Provide the [x, y] coordinate of the cell's center where the given text is located.  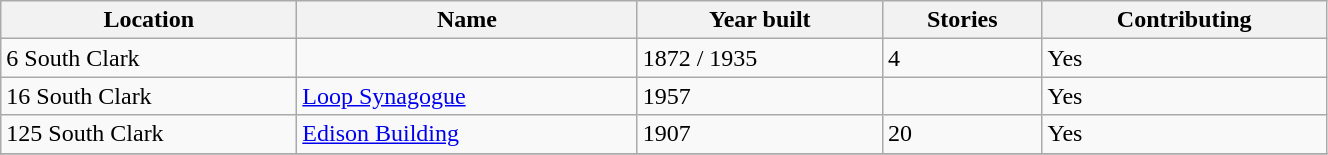
Stories [962, 20]
Edison Building [467, 134]
Contributing [1184, 20]
Year built [760, 20]
1907 [760, 134]
16 South Clark [149, 96]
1872 / 1935 [760, 58]
125 South Clark [149, 134]
Location [149, 20]
Loop Synagogue [467, 96]
20 [962, 134]
4 [962, 58]
1957 [760, 96]
Name [467, 20]
6 South Clark [149, 58]
